Capture the cell that displays the provided text and extract its (x, y) central coordinate. 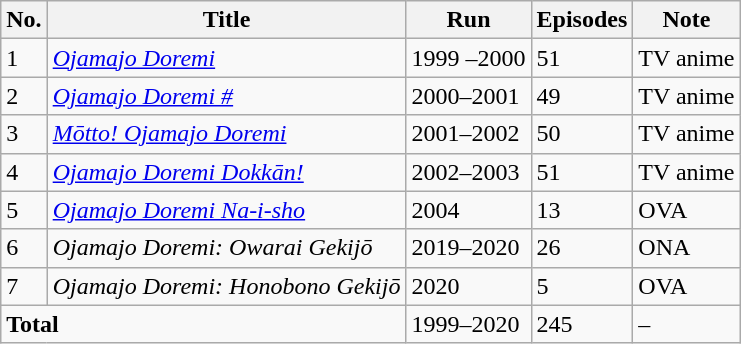
2000–2001 (468, 96)
2020 (468, 286)
1999–2020 (468, 324)
3 (24, 134)
7 (24, 286)
– (686, 324)
1999 –2000 (468, 58)
1 (24, 58)
2019–2020 (468, 248)
4 (24, 172)
26 (582, 248)
49 (582, 96)
Total (204, 324)
Ojamajo Doremi Na-i-sho (226, 210)
Run (468, 20)
Ojamajo Doremi (226, 58)
2001–2002 (468, 134)
2004 (468, 210)
2002–2003 (468, 172)
Ojamajo Doremi Dokkān! (226, 172)
6 (24, 248)
245 (582, 324)
Title (226, 20)
Note (686, 20)
Ojamajo Doremi # (226, 96)
Episodes (582, 20)
Ojamajo Doremi: Honobono Gekijō (226, 286)
13 (582, 210)
No. (24, 20)
Ojamajo Doremi: Owarai Gekijō (226, 248)
Mōtto! Ojamajo Doremi (226, 134)
50 (582, 134)
2 (24, 96)
ONA (686, 248)
